Find where the given text appears and provide that cell's center as [X, Y] coordinate. 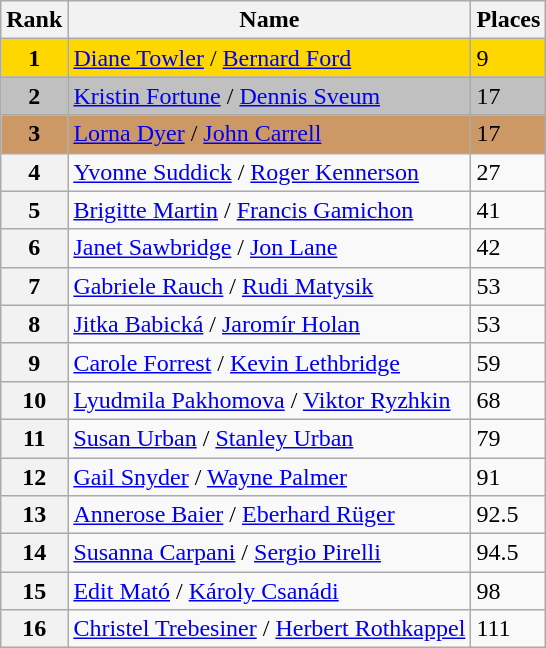
1 [34, 58]
6 [34, 248]
Susanna Carpani / Sergio Pirelli [270, 553]
Gail Snyder / Wayne Palmer [270, 477]
Yvonne Suddick / Roger Kennerson [270, 172]
11 [34, 438]
Jitka Babická / Jaromír Holan [270, 324]
Susan Urban / Stanley Urban [270, 438]
111 [508, 629]
Name [270, 20]
10 [34, 400]
91 [508, 477]
4 [34, 172]
Diane Towler / Bernard Ford [270, 58]
92.5 [508, 515]
94.5 [508, 553]
Carole Forrest / Kevin Lethbridge [270, 362]
98 [508, 591]
42 [508, 248]
7 [34, 286]
15 [34, 591]
3 [34, 134]
16 [34, 629]
Places [508, 20]
12 [34, 477]
Annerose Baier / Eberhard Rüger [270, 515]
8 [34, 324]
Brigitte Martin / Francis Gamichon [270, 210]
27 [508, 172]
79 [508, 438]
59 [508, 362]
Lorna Dyer / John Carrell [270, 134]
Janet Sawbridge / Jon Lane [270, 248]
Edit Mató / Károly Csanádi [270, 591]
14 [34, 553]
Kristin Fortune / Dennis Sveum [270, 96]
13 [34, 515]
Gabriele Rauch / Rudi Matysik [270, 286]
41 [508, 210]
Lyudmila Pakhomova / Viktor Ryzhkin [270, 400]
Rank [34, 20]
5 [34, 210]
2 [34, 96]
68 [508, 400]
Christel Trebesiner / Herbert Rothkappel [270, 629]
